Return the [x, y] coordinate for the center point of the cell that contains the specified text.  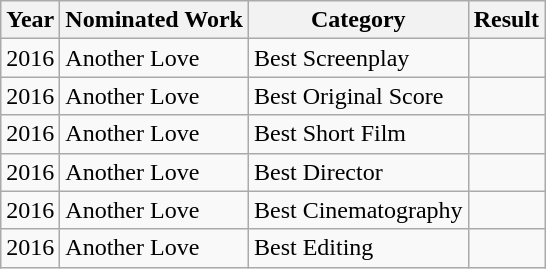
Best Short Film [358, 134]
Result [506, 20]
Year [30, 20]
Best Director [358, 172]
Best Editing [358, 248]
Nominated Work [154, 20]
Best Cinematography [358, 210]
Best Original Score [358, 96]
Best Screenplay [358, 58]
Category [358, 20]
